Locate the cell with the specified text and output its [x, y] center coordinate. 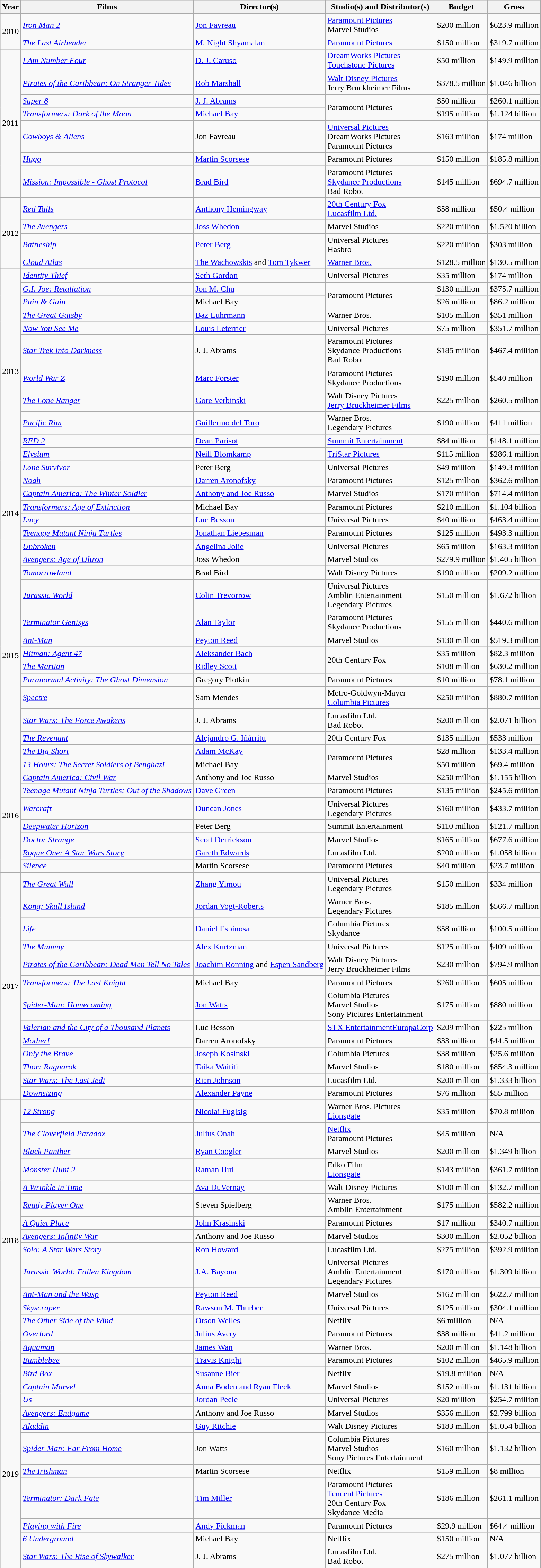
Black Panther [107, 1152]
$180 million [461, 1067]
$2.071 billion [514, 720]
$45 million [461, 1134]
$2.799 billion [514, 1413]
$260.1 million [514, 101]
$261.1 million [514, 1498]
$20 million [461, 1400]
I Am Number Four [107, 60]
$108 million [461, 666]
Star Wars: The Force Awakens [107, 720]
$880 million [514, 1005]
Tim Miller [260, 1498]
2014 [10, 513]
Hitman: Agent 47 [107, 653]
Captain Marvel [107, 1387]
The Martian [107, 666]
$409 million [514, 947]
Jon M. Chu [260, 289]
Jordan Peele [260, 1400]
$1.046 billion [514, 83]
$1.405 billion [514, 559]
$165 million [461, 840]
Guillermo del Toro [260, 423]
Paramount PicturesTencent Pictures20th Century FoxSkydance Media [380, 1498]
Dean Parisot [260, 441]
$1.333 billion [514, 1080]
Scott Derrickson [260, 840]
Star Trek Into Darkness [107, 351]
$86.2 million [514, 302]
$351 million [514, 315]
Baz Luhrmann [260, 315]
$854.3 million [514, 1067]
$319.7 million [514, 43]
$155 million [461, 622]
Warner Bros. PicturesLionsgate [380, 1111]
$1.132 billion [514, 1449]
Daniel Espinosa [260, 929]
$163.3 million [514, 546]
The Great Wall [107, 884]
$566.7 million [514, 906]
Angelina Jolie [260, 546]
A Wrinkle in Time [107, 1187]
Aladdin [107, 1426]
Only the Brave [107, 1054]
Budget [461, 7]
Taika Waititi [260, 1067]
M. Night Shyamalan [260, 43]
Overlord [107, 1334]
2016 [10, 815]
Warner Bros.Amblin Entertainment [380, 1205]
$10 million [461, 680]
Studio(s) and Distributor(s) [380, 7]
$351.7 million [514, 328]
$143 million [461, 1170]
Terminator Genisys [107, 622]
$100 million [461, 1187]
Bird Box [107, 1373]
Spider-Man: Far From Home [107, 1449]
The Great Gatsby [107, 315]
$1.520 billion [514, 226]
James Wan [260, 1347]
Pirates of the Caribbean: Dead Men Tell No Tales [107, 965]
Ryan Coogler [260, 1152]
Teenage Mutant Ninja Turtles: Out of the Shadows [107, 791]
$163 million [461, 136]
D. J. Caruso [260, 60]
$132.7 million [514, 1187]
Edko FilmLionsgate [380, 1170]
Nicolai Fuglsig [260, 1111]
$84 million [461, 441]
$130.5 million [514, 262]
$209.2 million [514, 573]
G.I. Joe: Retaliation [107, 289]
Red Tails [107, 208]
Avengers: Endgame [107, 1413]
Films [107, 7]
$794.9 million [514, 965]
Orson Welles [260, 1321]
Raman Hui [260, 1170]
Jurassic World: Fallen Kingdom [107, 1272]
Monster Hunt 2 [107, 1170]
$115 million [461, 454]
$78.1 million [514, 680]
$1.104 billion [514, 507]
J.A. Bayona [260, 1272]
$82.3 million [514, 653]
2013 [10, 371]
$75 million [461, 328]
Adam McKay [260, 751]
Playing with Fire [107, 1525]
Transformers: Dark of the Moon [107, 114]
Gregory Plotkin [260, 680]
$334 million [514, 884]
13 Hours: The Secret Soldiers of Benghazi [107, 764]
Paramount PicturesMarvel Studios [380, 25]
Downsizing [107, 1093]
Transformers: The Last Knight [107, 982]
$880.7 million [514, 697]
Pain & Gain [107, 302]
$260 million [461, 982]
Guy Ritchie [260, 1426]
$519.3 million [514, 640]
$714.4 million [514, 493]
$133.4 million [514, 751]
The Irishman [107, 1471]
Andy Fickman [260, 1525]
The Lone Ranger [107, 400]
Star Wars: The Last Jedi [107, 1080]
Columbia Pictures [380, 1054]
John Krasinski [260, 1223]
$69.4 million [514, 764]
$183 million [461, 1426]
Gareth Edwards [260, 853]
The Avengers [107, 226]
$209 million [461, 1027]
$33 million [461, 1040]
Solo: A Star Wars Story [107, 1249]
Mission: Impossible - Ghost Protocol [107, 181]
Columbia PicturesSkydance [380, 929]
Duncan Jones [260, 809]
Thor: Ragnarok [107, 1067]
2018 [10, 1240]
$1.155 billion [514, 778]
Aleksander Bach [260, 653]
$1.672 billion [514, 595]
Gross [514, 7]
$6 million [461, 1321]
Dave Green [260, 791]
$2.052 billion [514, 1236]
$55 million [514, 1093]
Unbroken [107, 546]
$110 million [461, 826]
$1.131 billion [514, 1387]
RED 2 [107, 441]
$64.4 million [514, 1525]
$149.9 million [514, 60]
$1.124 billion [514, 114]
Cowboys & Aliens [107, 136]
Anna Boden and Ryan Fleck [260, 1387]
Rian Johnson [260, 1080]
$254.7 million [514, 1400]
Jordan Vogt-Roberts [260, 906]
$29.9 million [461, 1525]
Ava DuVernay [260, 1187]
$128.5 million [461, 262]
$1.058 billion [514, 853]
Neill Blomkamp [260, 454]
$623.9 million [514, 25]
6 Underground [107, 1539]
$463.4 million [514, 520]
$279.9 million [461, 559]
$162 million [461, 1294]
$1.077 billion [514, 1557]
$361.7 million [514, 1170]
$210 million [461, 507]
Tomorrowland [107, 573]
Ron Howard [260, 1249]
$149.3 million [514, 467]
$533 million [514, 738]
$440.6 million [514, 622]
Star Wars: The Rise of Skywalker [107, 1557]
20th Century FoxLucasfilm Ltd. [380, 208]
Cloud Atlas [107, 262]
Bumblebee [107, 1360]
$49 million [461, 467]
$304.1 million [514, 1308]
2019 [10, 1474]
Transformers: Age of Extinction [107, 507]
Noah [107, 480]
Jonathan Liebesman [260, 533]
$8 million [514, 1471]
$356 million [461, 1413]
$260.5 million [514, 400]
Universal PicturesDreamWorks PicturesParamount Pictures [380, 136]
$41.2 million [514, 1334]
Now You See Me [107, 328]
Steven Spielberg [260, 1205]
Travis Knight [260, 1360]
Sam Mendes [260, 697]
$1.309 billion [514, 1272]
Year [10, 7]
NetflixParamount Pictures [380, 1134]
$145 million [461, 181]
Ridley Scott [260, 666]
Joachim Ronning and Espen Sandberg [260, 965]
Captain America: The Winter Soldier [107, 493]
Aquaman [107, 1347]
Super 8 [107, 101]
Director(s) [260, 7]
$25.6 million [514, 1054]
Alejandro G. Iñárritu [260, 738]
$44.5 million [514, 1040]
Avengers: Infinity War [107, 1236]
$76 million [461, 1093]
$70.8 million [514, 1111]
Spectre [107, 697]
$185.8 million [514, 159]
Rob Marshall [260, 83]
Elysium [107, 454]
Ready Player One [107, 1205]
$433.7 million [514, 809]
Joseph Kosinski [260, 1054]
Alan Taylor [260, 622]
Battleship [107, 244]
Doctor Strange [107, 840]
Julius Avery [260, 1334]
$152 million [461, 1387]
$17 million [461, 1223]
$195 million [461, 114]
Ant-Man [107, 640]
Susanne Bier [260, 1373]
$622.7 million [514, 1294]
Kong: Skull Island [107, 906]
Rawson M. Thurber [260, 1308]
Louis Leterrier [260, 328]
$1.148 billion [514, 1347]
$411 million [514, 423]
$375.7 million [514, 289]
$467.4 million [514, 351]
$65 million [461, 546]
$28 million [461, 751]
2015 [10, 655]
$465.9 million [514, 1360]
$286.1 million [514, 454]
The Big Short [107, 751]
$230 million [461, 965]
$245.6 million [514, 791]
$340.7 million [514, 1223]
$605 million [514, 982]
Spider-Man: Homecoming [107, 1005]
$23.7 million [514, 866]
Iron Man 2 [107, 25]
Valerian and the City of a Thousand Planets [107, 1027]
The Mummy [107, 947]
Captain America: Civil War [107, 778]
Julius Onah [260, 1134]
$148.1 million [514, 441]
Deepwater Horizon [107, 826]
Metro-Goldwyn-MayerColumbia Pictures [380, 697]
Life [107, 929]
Lone Survivor [107, 467]
Gore Verbinski [260, 400]
Alex Kurtzman [260, 947]
Seth Gordon [260, 276]
$26 million [461, 302]
$19.8 million [461, 1373]
Silence [107, 866]
2011 [10, 123]
$493.3 million [514, 533]
The Wachowskis and Tom Tykwer [260, 262]
Skyscraper [107, 1308]
Anthony Hemingway [260, 208]
Mother! [107, 1040]
DreamWorks PicturesTouchstone Pictures [380, 60]
Universal PicturesHasbro [380, 244]
$392.9 million [514, 1249]
2017 [10, 986]
$300 million [461, 1236]
Terminator: Dark Fate [107, 1498]
A Quiet Place [107, 1223]
Us [107, 1400]
Marc Forster [260, 378]
$582.2 million [514, 1205]
Rogue One: A Star Wars Story [107, 853]
2010 [10, 31]
$186 million [461, 1498]
$121.7 million [514, 826]
Colin Trevorrow [260, 595]
12 Strong [107, 1111]
Alexander Payne [260, 1093]
Teenage Mutant Ninja Turtles [107, 533]
Warcraft [107, 809]
The Cloverfield Paradox [107, 1134]
2012 [10, 233]
$677.6 million [514, 840]
$362.6 million [514, 480]
Hugo [107, 159]
$105 million [461, 315]
The Other Side of the Wind [107, 1321]
Paranormal Activity: The Ghost Dimension [107, 680]
$50.4 million [514, 208]
Lucy [107, 520]
$694.7 million [514, 181]
$630.2 million [514, 666]
$540 million [514, 378]
World War Z [107, 378]
Zhang Yimou [260, 884]
$100.5 million [514, 929]
STX EntertainmentEuropaCorp [380, 1027]
$159 million [461, 1471]
The Last Airbender [107, 43]
Ant-Man and the Wasp [107, 1294]
$303 million [514, 244]
$102 million [461, 1360]
Jurassic World [107, 595]
The Revenant [107, 738]
$378.5 million [461, 83]
Avengers: Age of Ultron [107, 559]
TriStar Pictures [380, 454]
Pacific Rim [107, 423]
Pirates of the Caribbean: On Stranger Tides [107, 83]
$1.349 billion [514, 1152]
Identity Thief [107, 276]
$1.054 billion [514, 1426]
